Provide the (X, Y) coordinate of the cell's center where the given text is located.  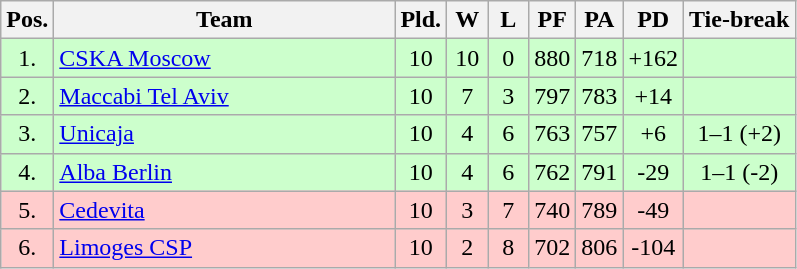
PD (654, 20)
+14 (654, 96)
+162 (654, 58)
Team (224, 20)
L (508, 20)
740 (552, 210)
8 (508, 248)
757 (600, 134)
W (468, 20)
PF (552, 20)
797 (552, 96)
1–1 (-2) (739, 172)
806 (600, 248)
0 (508, 58)
762 (552, 172)
3. (28, 134)
Pos. (28, 20)
Maccabi Tel Aviv (224, 96)
-104 (654, 248)
Limoges CSP (224, 248)
880 (552, 58)
Tie-break (739, 20)
Pld. (421, 20)
CSKA Moscow (224, 58)
789 (600, 210)
Cedevita (224, 210)
763 (552, 134)
791 (600, 172)
702 (552, 248)
-49 (654, 210)
+6 (654, 134)
2. (28, 96)
2 (468, 248)
Unicaja (224, 134)
4. (28, 172)
5. (28, 210)
1–1 (+2) (739, 134)
1. (28, 58)
PA (600, 20)
Alba Berlin (224, 172)
783 (600, 96)
-29 (654, 172)
718 (600, 58)
6. (28, 248)
